Find where the given text appears and provide that cell's center as (X, Y) coordinate. 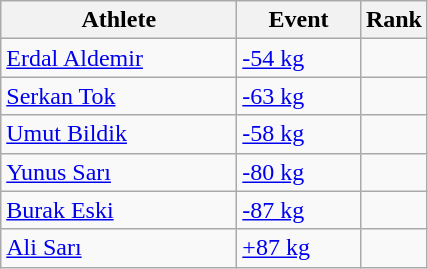
+87 kg (299, 248)
Rank (394, 20)
-58 kg (299, 134)
Serkan Tok (119, 96)
Event (299, 20)
Yunus Sarı (119, 172)
-80 kg (299, 172)
-54 kg (299, 58)
Burak Eski (119, 210)
Ali Sarı (119, 248)
Erdal Aldemir (119, 58)
-87 kg (299, 210)
Athlete (119, 20)
-63 kg (299, 96)
Umut Bildik (119, 134)
